Capture the cell that displays the provided text and extract its [x, y] central coordinate. 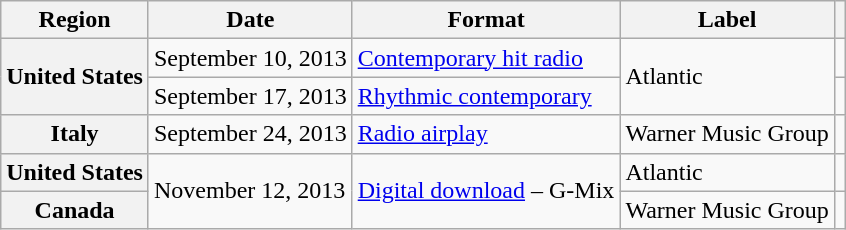
Digital download – G-Mix [486, 191]
September 17, 2013 [250, 96]
Date [250, 20]
September 24, 2013 [250, 134]
Rhythmic contemporary [486, 96]
September 10, 2013 [250, 58]
Radio airplay [486, 134]
Contemporary hit radio [486, 58]
Italy [75, 134]
Format [486, 20]
Canada [75, 210]
November 12, 2013 [250, 191]
Region [75, 20]
Label [727, 20]
